Detect which cell encompasses the target text, then output its (X, Y) center coordinate. 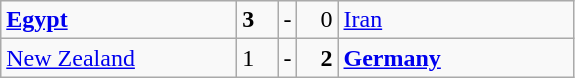
Iran (456, 20)
0 (318, 20)
Egypt (119, 20)
2 (318, 58)
1 (258, 58)
3 (258, 20)
Germany (456, 58)
New Zealand (119, 58)
